Determine the [X, Y] coordinate at the center of the cell enclosing the given text.  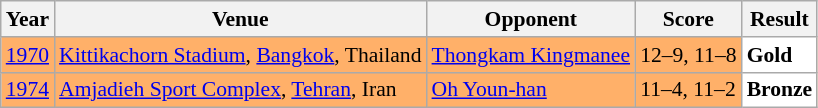
Amjadieh Sport Complex, Tehran, Iran [240, 90]
Year [28, 19]
Bronze [780, 90]
Gold [780, 55]
Score [688, 19]
1970 [28, 55]
11–4, 11–2 [688, 90]
Thongkam Kingmanee [532, 55]
Kittikachorn Stadium, Bangkok, Thailand [240, 55]
12–9, 11–8 [688, 55]
Opponent [532, 19]
Oh Youn-han [532, 90]
1974 [28, 90]
Venue [240, 19]
Result [780, 19]
